Search for the cell housing the specified text and yield its (X, Y) center coordinate. 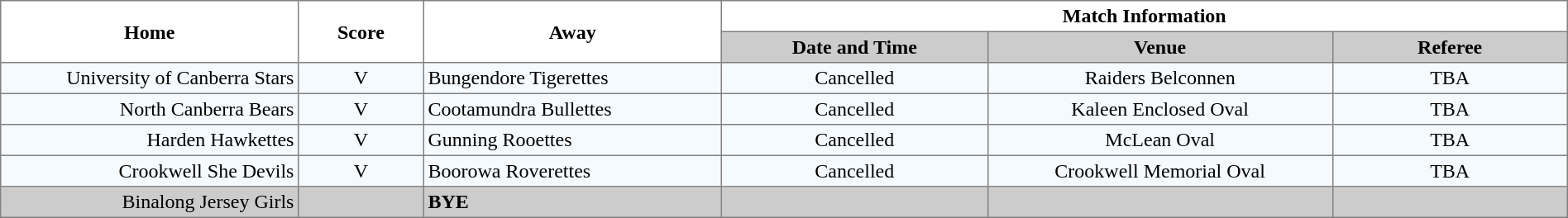
Harden Hawkettes (150, 140)
Match Information (1145, 17)
Kaleen Enclosed Oval (1159, 109)
Gunning Rooettes (572, 140)
Binalong Jersey Girls (150, 202)
Crookwell She Devils (150, 171)
University of Canberra Stars (150, 78)
North Canberra Bears (150, 109)
Venue (1159, 47)
McLean Oval (1159, 140)
Away (572, 31)
Score (361, 31)
Bungendore Tigerettes (572, 78)
Crookwell Memorial Oval (1159, 171)
Date and Time (854, 47)
Referee (1450, 47)
Home (150, 31)
Cootamundra Bullettes (572, 109)
BYE (572, 202)
Boorowa Roverettes (572, 171)
Raiders Belconnen (1159, 78)
